Determine the (X, Y) coordinate at the center of the cell enclosing the given text.  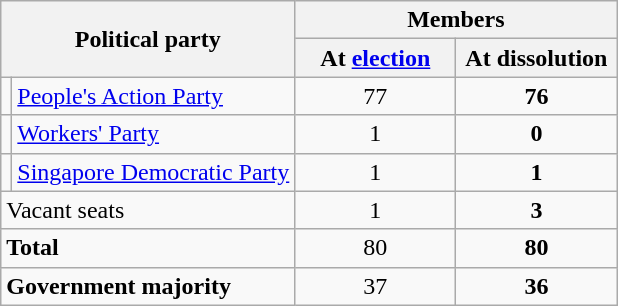
Singapore Democratic Party (154, 172)
76 (536, 96)
77 (376, 96)
At dissolution (536, 58)
Political party (148, 39)
People's Action Party (154, 96)
37 (376, 286)
Total (148, 248)
3 (536, 210)
0 (536, 134)
Workers' Party (154, 134)
36 (536, 286)
Government majority (148, 286)
Members (456, 20)
At election (376, 58)
Vacant seats (148, 210)
